Detect which cell encompasses the target text, then output its (x, y) center coordinate. 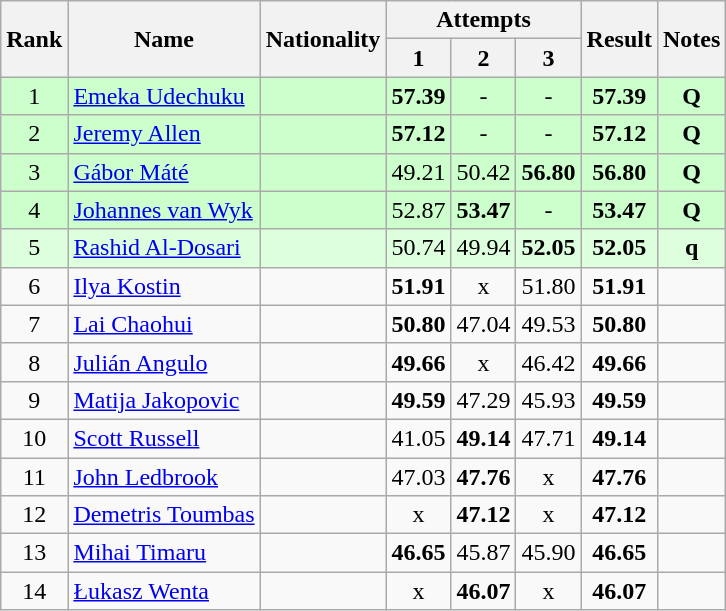
50.42 (484, 172)
Name (164, 39)
Lai Chaohui (164, 324)
Result (619, 39)
John Ledbrook (164, 477)
50.74 (418, 248)
Łukasz Wenta (164, 591)
Emeka Udechuku (164, 96)
q (691, 248)
13 (34, 553)
41.05 (418, 438)
5 (34, 248)
47.29 (484, 400)
10 (34, 438)
45.90 (548, 553)
Rashid Al-Dosari (164, 248)
51.80 (548, 286)
46.42 (548, 362)
Matija Jakopovic (164, 400)
11 (34, 477)
4 (34, 210)
Gábor Máté (164, 172)
Rank (34, 39)
8 (34, 362)
Julián Angulo (164, 362)
14 (34, 591)
Demetris Toumbas (164, 515)
49.53 (548, 324)
Jeremy Allen (164, 134)
49.94 (484, 248)
Ilya Kostin (164, 286)
9 (34, 400)
47.03 (418, 477)
Johannes van Wyk (164, 210)
6 (34, 286)
47.71 (548, 438)
52.87 (418, 210)
47.04 (484, 324)
Attempts (484, 20)
Scott Russell (164, 438)
45.87 (484, 553)
12 (34, 515)
Notes (691, 39)
45.93 (548, 400)
49.21 (418, 172)
Nationality (323, 39)
Mihai Timaru (164, 553)
7 (34, 324)
